Detect which cell encompasses the target text, then output its [x, y] center coordinate. 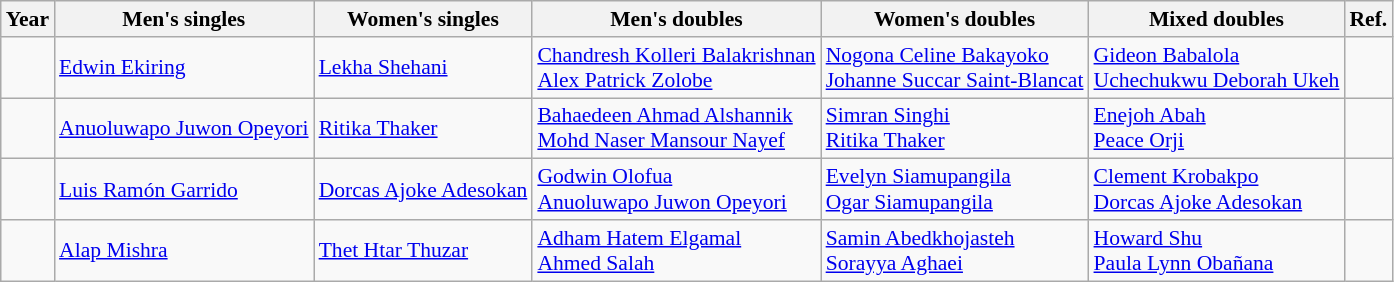
Lekha Shehani [424, 68]
Ritika Thaker [424, 128]
Godwin Olofua Anuoluwapo Juwon Opeyori [676, 190]
Year [28, 19]
Edwin Ekiring [184, 68]
Ref. [1368, 19]
Men's doubles [676, 19]
Anuoluwapo Juwon Opeyori [184, 128]
Alap Mishra [184, 250]
Howard Shu Paula Lynn Obañana [1217, 250]
Mixed doubles [1217, 19]
Thet Htar Thuzar [424, 250]
Clement Krobakpo Dorcas Ajoke Adesokan [1217, 190]
Men's singles [184, 19]
Women's doubles [955, 19]
Enejoh Abah Peace Orji [1217, 128]
Evelyn Siamupangila Ogar Siamupangila [955, 190]
Gideon Babalola Uchechukwu Deborah Ukeh [1217, 68]
Luis Ramón Garrido [184, 190]
Chandresh Kolleri Balakrishnan Alex Patrick Zolobe [676, 68]
Samin Abedkhojasteh Sorayya Aghaei [955, 250]
Dorcas Ajoke Adesokan [424, 190]
Nogona Celine Bakayoko Johanne Succar Saint-Blancat [955, 68]
Women's singles [424, 19]
Simran Singhi Ritika Thaker [955, 128]
Adham Hatem Elgamal Ahmed Salah [676, 250]
Bahaedeen Ahmad Alshannik Mohd Naser Mansour Nayef [676, 128]
